Scan for the cell matching the given text and deliver its [x, y] coordinate at center. 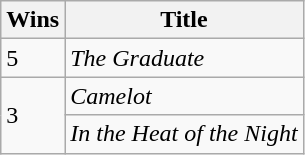
Camelot [184, 96]
The Graduate [184, 58]
Wins [33, 20]
In the Heat of the Night [184, 134]
3 [33, 115]
5 [33, 58]
Title [184, 20]
